Search for the cell housing the specified text and yield its (X, Y) center coordinate. 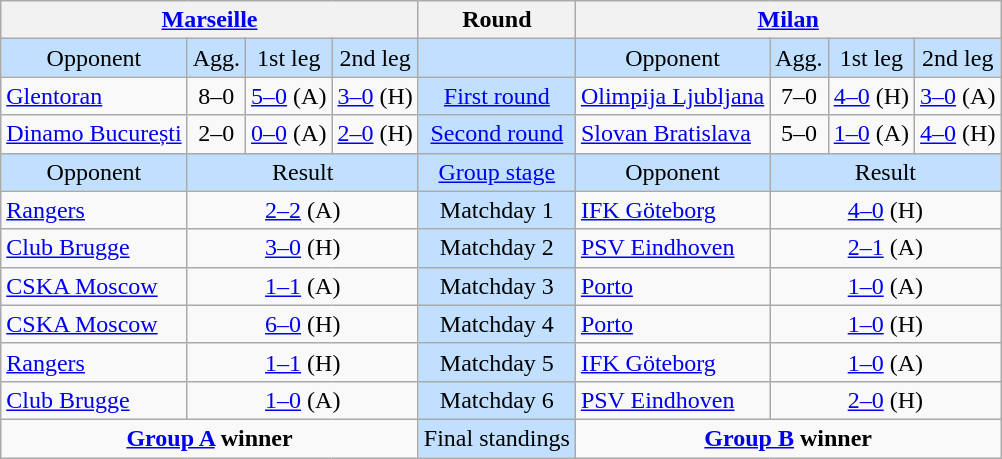
Slovan Bratislava (672, 134)
Group B winner (788, 438)
0–0 (A) (289, 134)
Group A winner (210, 438)
Matchday 2 (496, 248)
First round (496, 96)
Olimpija Ljubljana (672, 96)
Final standings (496, 438)
Matchday 1 (496, 210)
Second round (496, 134)
Round (496, 20)
Matchday 3 (496, 286)
5–0 (799, 134)
6–0 (H) (302, 324)
Marseille (210, 20)
Matchday 6 (496, 400)
2–1 (A) (886, 248)
1–1 (H) (302, 362)
8–0 (216, 96)
2–2 (A) (302, 210)
Matchday 5 (496, 362)
Matchday 4 (496, 324)
3–0 (A) (958, 96)
Dinamo București (94, 134)
1–0 (H) (886, 324)
7–0 (799, 96)
5–0 (A) (289, 96)
Milan (788, 20)
Group stage (496, 172)
2–0 (216, 134)
Glentoran (94, 96)
1–1 (A) (302, 286)
